Scan for the cell matching the given text and deliver its (x, y) coordinate at center. 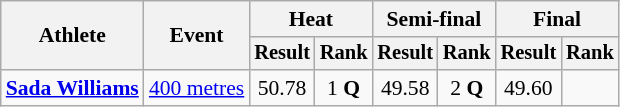
Heat (310, 19)
Athlete (72, 36)
Event (196, 36)
Sada Williams (72, 88)
49.58 (405, 88)
Semi-final (434, 19)
1 Q (344, 88)
400 metres (196, 88)
50.78 (282, 88)
49.60 (529, 88)
2 Q (467, 88)
Final (558, 19)
